Search for the cell housing the specified text and yield its (x, y) center coordinate. 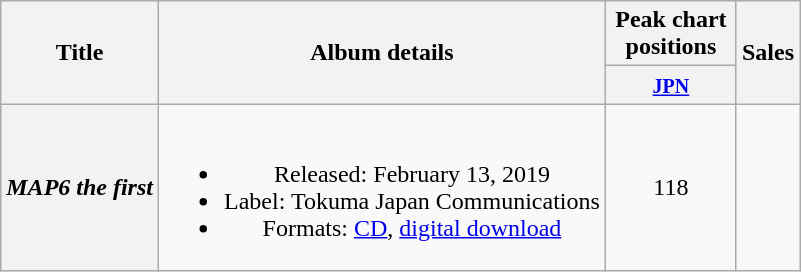
Title (80, 52)
Album details (382, 52)
Released: February 13, 2019Label: Tokuma Japan CommunicationsFormats: CD, digital download (382, 188)
MAP6 the first (80, 188)
JPN (670, 85)
118 (670, 188)
Peak chart positions (670, 34)
Sales (768, 52)
